From the cell containing the given text, extract its center point as [x, y] coordinate. 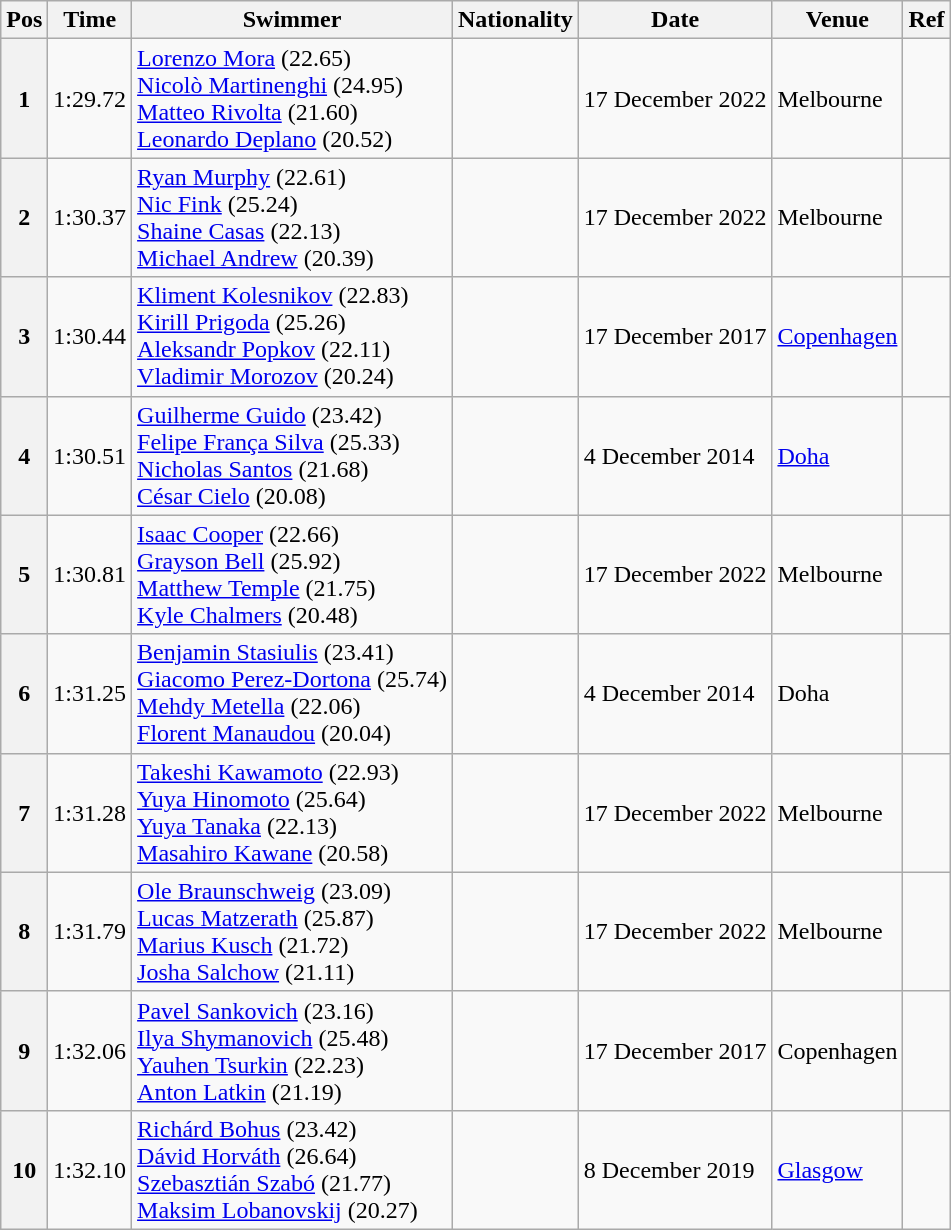
Ole Braunschweig (23.09)Lucas Matzerath (25.87)Marius Kusch (21.72)Josha Salchow (21.11) [292, 932]
6 [24, 694]
Ref [926, 20]
9 [24, 1050]
1:31.25 [90, 694]
10 [24, 1170]
8 December 2019 [675, 1170]
Pavel Sankovich (23.16)Ilya Shymanovich (25.48)Yauhen Tsurkin (22.23)Anton Latkin (21.19) [292, 1050]
4 [24, 456]
1:32.10 [90, 1170]
1:30.51 [90, 456]
Nationality [516, 20]
1:30.37 [90, 218]
Takeshi Kawamoto (22.93)Yuya Hinomoto (25.64)Yuya Tanaka (22.13)Masahiro Kawane (20.58) [292, 812]
Pos [24, 20]
Glasgow [838, 1170]
1 [24, 98]
Guilherme Guido (23.42)Felipe França Silva (25.33)Nicholas Santos (21.68)César Cielo (20.08) [292, 456]
Swimmer [292, 20]
7 [24, 812]
Venue [838, 20]
Richárd Bohus (23.42)Dávid Horváth (26.64)Szebasztián Szabó (21.77)Maksim Lobanovskij (20.27) [292, 1170]
8 [24, 932]
Date [675, 20]
Time [90, 20]
1:30.81 [90, 574]
Lorenzo Mora (22.65)Nicolò Martinenghi (24.95)Matteo Rivolta (21.60)Leonardo Deplano (20.52) [292, 98]
2 [24, 218]
1:29.72 [90, 98]
1:32.06 [90, 1050]
Benjamin Stasiulis (23.41)Giacomo Perez-Dortona (25.74)Mehdy Metella (22.06)Florent Manaudou (20.04) [292, 694]
1:31.28 [90, 812]
Ryan Murphy (22.61)Nic Fink (25.24)Shaine Casas (22.13)Michael Andrew (20.39) [292, 218]
Kliment Kolesnikov (22.83)Kirill Prigoda (25.26)Aleksandr Popkov (22.11)Vladimir Morozov (20.24) [292, 336]
Isaac Cooper (22.66)Grayson Bell (25.92)Matthew Temple (21.75)Kyle Chalmers (20.48) [292, 574]
3 [24, 336]
1:30.44 [90, 336]
5 [24, 574]
1:31.79 [90, 932]
